Find where the given text appears and provide that cell's center as [X, Y] coordinate. 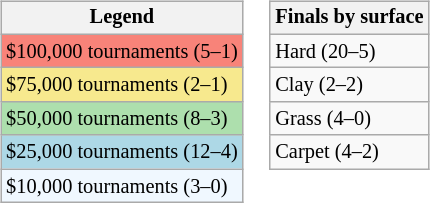
Hard (20–5) [349, 51]
$50,000 tournaments (8–3) [122, 119]
Carpet (4–2) [349, 152]
Clay (2–2) [349, 85]
$10,000 tournaments (3–0) [122, 186]
Grass (4–0) [349, 119]
$100,000 tournaments (5–1) [122, 51]
Legend [122, 18]
Finals by surface [349, 18]
$25,000 tournaments (12–4) [122, 152]
$75,000 tournaments (2–1) [122, 85]
